Search for the cell housing the specified text and yield its (x, y) center coordinate. 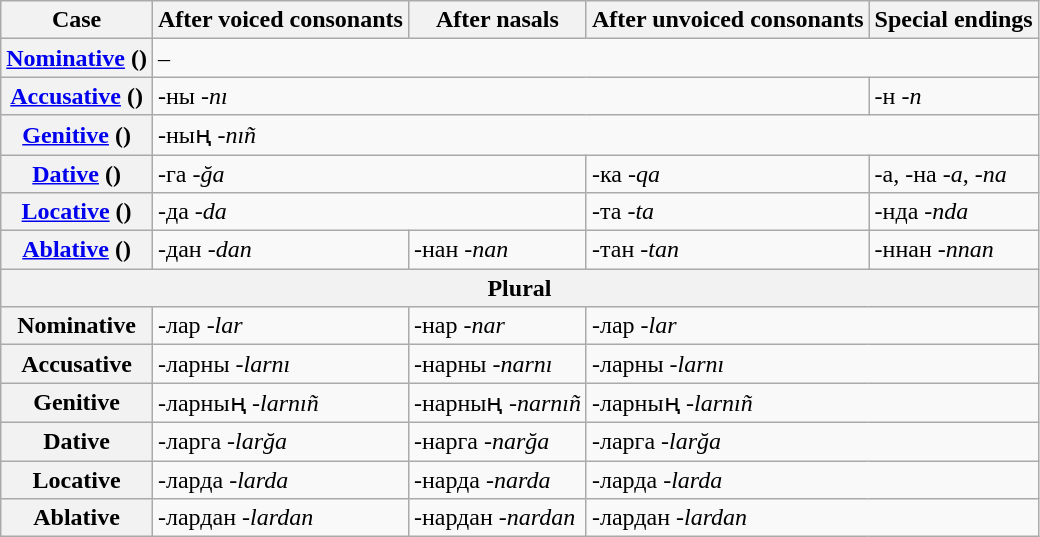
– (595, 58)
-нар -nar (497, 326)
-нарда -narda (497, 479)
Plural (520, 288)
Dative () (77, 173)
Accusative (77, 364)
-нарның -narnıñ (497, 403)
-дан -dan (280, 250)
-ннан -nnan (954, 250)
Case (77, 20)
Genitive () (77, 135)
-ның -nıñ (595, 135)
-ны -nı (510, 96)
After unvoiced consonants (728, 20)
Nominative () (77, 58)
Genitive (77, 403)
-да -da (369, 212)
-нарны -narnı (497, 364)
After voiced consonants (280, 20)
Locative (77, 479)
Nominative (77, 326)
-тан -tan (728, 250)
Dative (77, 441)
-а, -на -a, -na (954, 173)
-га -ğa (369, 173)
Special endings (954, 20)
Accusative () (77, 96)
-н -n (954, 96)
Ablative () (77, 250)
-та -ta (728, 212)
Ablative (77, 518)
-нарга -narğa (497, 441)
-нардан -nardan (497, 518)
Locative () (77, 212)
-ка -qa (728, 173)
-нда -nda (954, 212)
After nasals (497, 20)
-нан -nan (497, 250)
